Pinpoint the cell where the given text exists, returning its [x, y] midpoint coordinate. 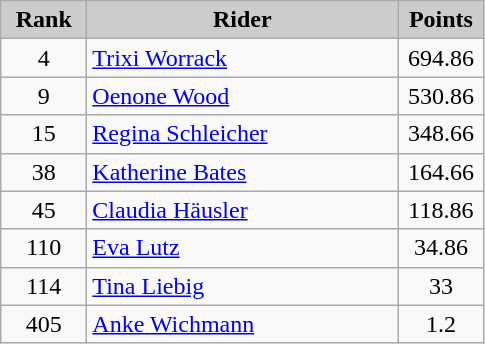
Trixi Worrack [242, 58]
Oenone Wood [242, 96]
Katherine Bates [242, 172]
1.2 [441, 324]
Regina Schleicher [242, 134]
Rider [242, 20]
114 [44, 286]
Points [441, 20]
164.66 [441, 172]
15 [44, 134]
530.86 [441, 96]
Rank [44, 20]
38 [44, 172]
348.66 [441, 134]
33 [441, 286]
Anke Wichmann [242, 324]
694.86 [441, 58]
45 [44, 210]
Eva Lutz [242, 248]
9 [44, 96]
118.86 [441, 210]
34.86 [441, 248]
4 [44, 58]
110 [44, 248]
405 [44, 324]
Tina Liebig [242, 286]
Claudia Häusler [242, 210]
